Return the [X, Y] coordinate for the center point of the cell that contains the specified text.  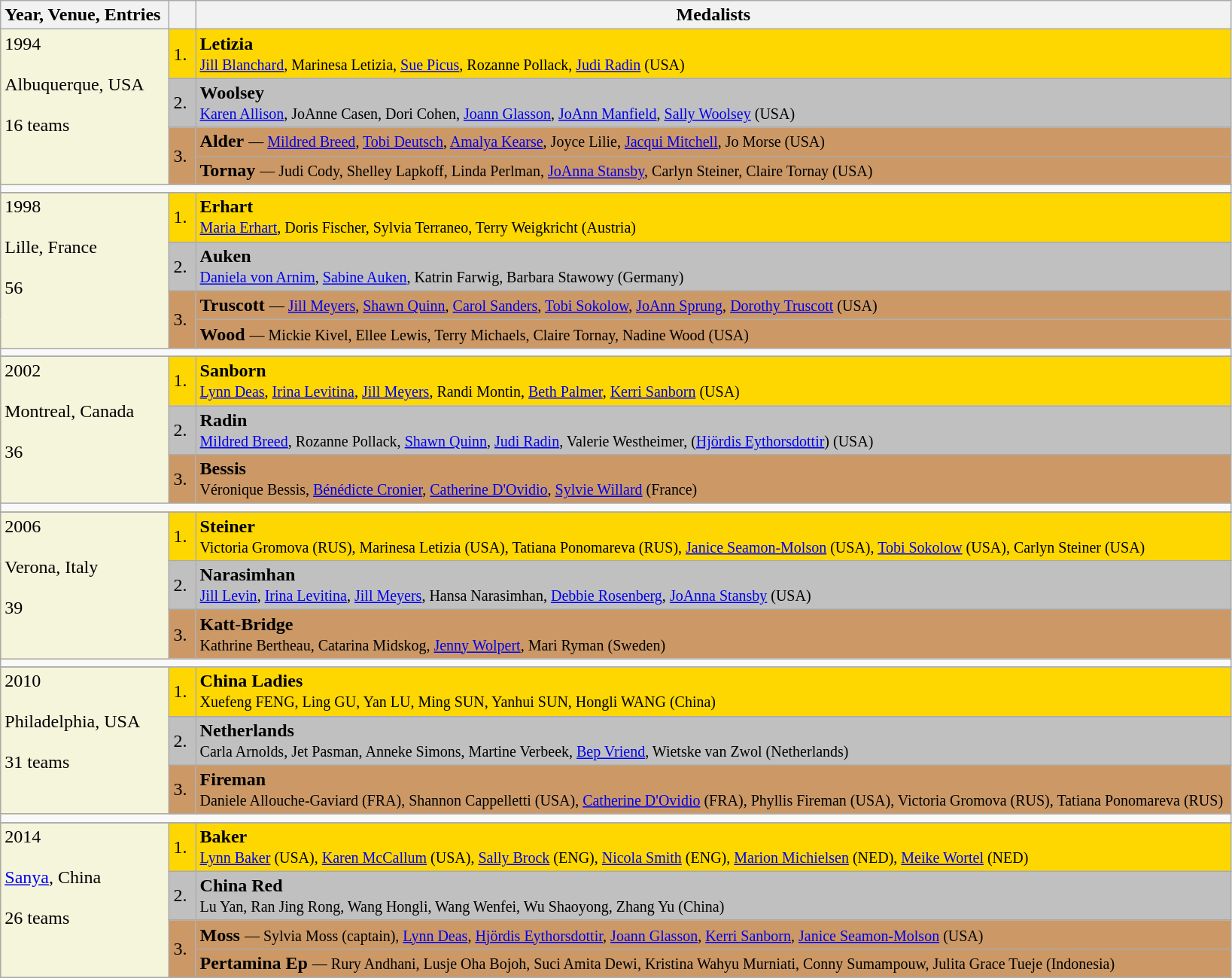
Baker Lynn Baker (USA), Karen McCallum (USA), Sally Brock (ENG), Nicola Smith (ENG), Marion Michielsen (NED), Meike Wortel (NED) [713, 846]
2014 Sanya, China 26 teams [85, 900]
Wood — Mickie Kivel, Ellee Lewis, Terry Michaels, Claire Tornay, Nadine Wood (USA) [713, 334]
Bessis Véronique Bessis, Bénédicte Cronier, Catherine D'Ovidio, Sylvie Willard (France) [713, 479]
Pertamina Ep — Rury Andhani, Lusje Oha Bojoh, Suci Amita Dewi, Kristina Wahyu Murniati, Conny Sumampouw, Julita Grace Tueje (Indonesia) [713, 963]
2002 Montreal, Canada 36 [85, 429]
1994 Albuquerque, USA 16 teams [85, 107]
Woolsey Karen Allison, JoAnne Casen, Dori Cohen, Joann Glasson, JoAnn Manfield, Sally Woolsey (USA) [713, 102]
Erhart Maria Erhart, Doris Fischer, Sylvia Terraneo, Terry Weigkricht (Austria) [713, 217]
Truscott — Jill Meyers, Shawn Quinn, Carol Sanders, Tobi Sokolow, JoAnn Sprung, Dorothy Truscott (USA) [713, 305]
Auken Daniela von Arnim, Sabine Auken, Katrin Farwig, Barbara Stawowy (Germany) [713, 267]
2010 Philadelphia, USA 31 teams [85, 741]
China Ladies Xuefeng FENG, Ling GU, Yan LU, Ming SUN, Yanhui SUN, Hongli WANG (China) [713, 691]
Katt-Bridge Kathrine Bertheau, Catarina Midskog, Jenny Wolpert, Mari Ryman (Sweden) [713, 634]
Alder — Mildred Breed, Tobi Deutsch, Amalya Kearse, Joyce Lilie, Jacqui Mitchell, Jo Morse (USA) [713, 142]
Radin Mildred Breed, Rozanne Pollack, Shawn Quinn, Judi Radin, Valerie Westheimer, (Hjördis Eythorsdottir) (USA) [713, 429]
Sanborn Lynn Deas, Irina Levitina, Jill Meyers, Randi Montin, Beth Palmer, Kerri Sanborn (USA) [713, 381]
Moss — Sylvia Moss (captain), Lynn Deas, Hjördis Eythorsdottir, Joann Glasson, Kerri Sanborn, Janice Seamon-Molson (USA) [713, 934]
2006 Verona, Italy 39 [85, 586]
Letizia Jill Blanchard, Marinesa Letizia, Sue Picus, Rozanne Pollack, Judi Radin (USA) [713, 54]
Narasimhan Jill Levin, Irina Levitina, Jill Meyers, Hansa Narasimhan, Debbie Rosenberg, JoAnna Stansby (USA) [713, 586]
Netherlands Carla Arnolds, Jet Pasman, Anneke Simons, Martine Verbeek, Bep Vriend, Wietske van Zwol (Netherlands) [713, 741]
1998 Lille, France 56 [85, 270]
China Red Lu Yan, Ran Jing Rong, Wang Hongli, Wang Wenfei, Wu Shaoyong, Zhang Yu (China) [713, 896]
Tornay — Judi Cody, Shelley Lapkoff, Linda Perlman, JoAnna Stansby, Carlyn Steiner, Claire Tornay (USA) [713, 170]
Medalists [713, 15]
Year, Venue, Entries [85, 15]
